Identify which cell holds the provided text, then report its (x, y) central coordinate. 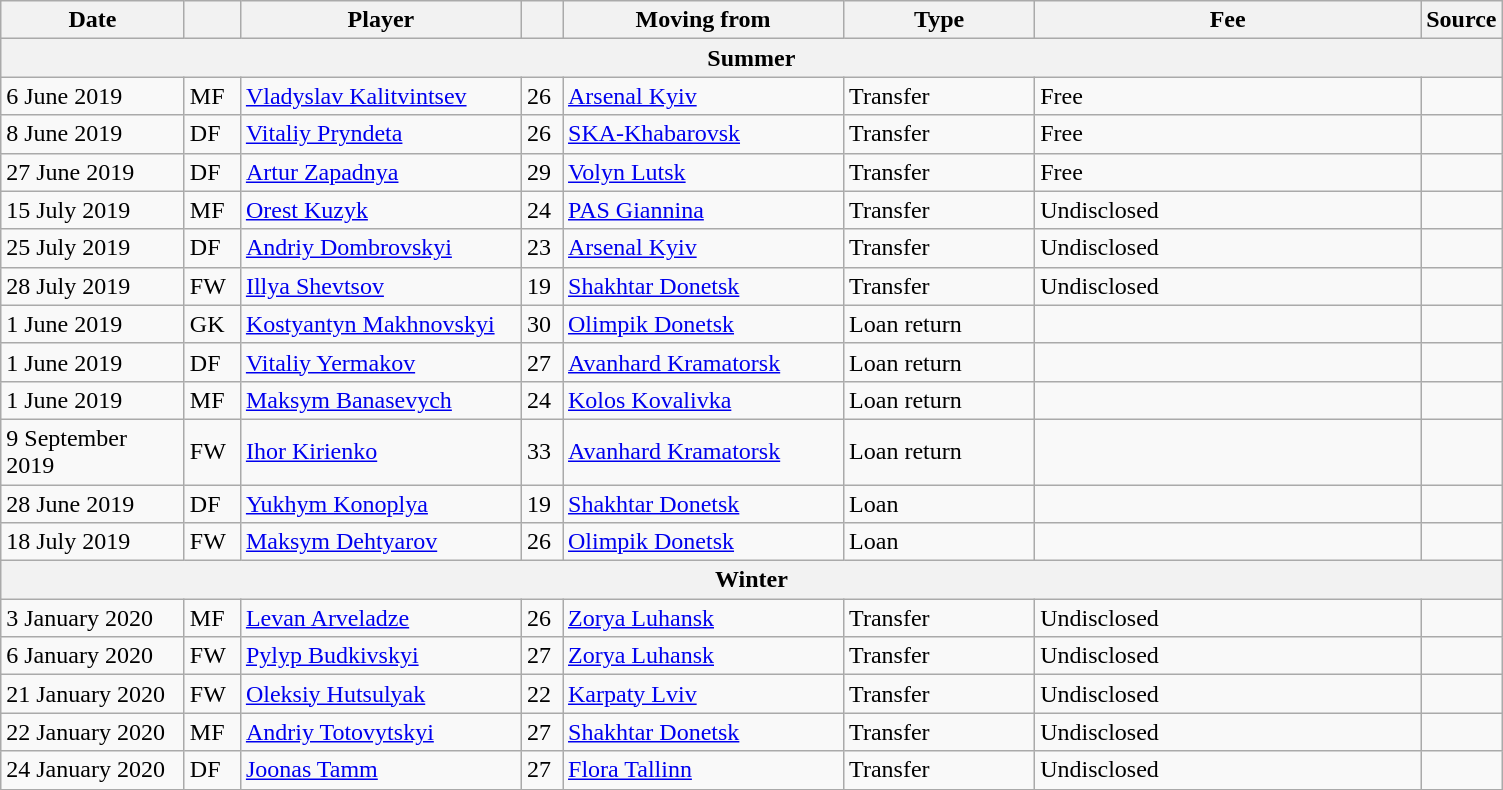
Flora Tallinn (702, 770)
Moving from (702, 20)
Artur Zapadnya (380, 172)
6 January 2020 (93, 656)
Joonas Tamm (380, 770)
24 January 2020 (93, 770)
6 June 2019 (93, 96)
Karpaty Lviv (702, 694)
22 January 2020 (93, 732)
Winter (752, 580)
3 January 2020 (93, 618)
Fee (1228, 20)
Orest Kuzyk (380, 210)
28 June 2019 (93, 503)
Type (940, 20)
Oleksiy Hutsulyak (380, 694)
Source (1462, 20)
Kolos Kovalivka (702, 400)
SKA-Khabarovsk (702, 134)
33 (542, 452)
Player (380, 20)
8 June 2019 (93, 134)
Vitaliy Yermakov (380, 362)
Levan Arveladze (380, 618)
Maksym Dehtyarov (380, 542)
27 June 2019 (93, 172)
Summer (752, 58)
Yukhym Konoplya (380, 503)
Maksym Banasevych (380, 400)
Vitaliy Pryndeta (380, 134)
Ihor Kirienko (380, 452)
Andriy Totovytskyi (380, 732)
25 July 2019 (93, 248)
Vladyslav Kalitvintsev (380, 96)
Kostyantyn Makhnovskyi (380, 324)
29 (542, 172)
Illya Shevtsov (380, 286)
30 (542, 324)
Pylyp Budkivskyi (380, 656)
PAS Giannina (702, 210)
22 (542, 694)
GK (212, 324)
23 (542, 248)
18 July 2019 (93, 542)
15 July 2019 (93, 210)
Volyn Lutsk (702, 172)
21 January 2020 (93, 694)
28 July 2019 (93, 286)
Date (93, 20)
9 September 2019 (93, 452)
Andriy Dombrovskyi (380, 248)
